From the cell containing the given text, extract its center point as [X, Y] coordinate. 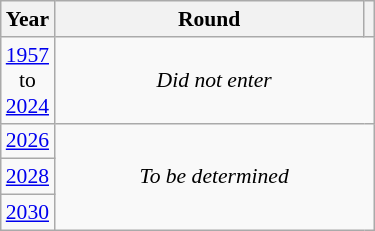
Did not enter [214, 80]
To be determined [214, 176]
Year [28, 19]
2030 [28, 213]
Round [209, 19]
2028 [28, 177]
2026 [28, 141]
1957to2024 [28, 80]
